Output the (X, Y) coordinate of the center of the cell containing the given text.  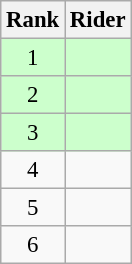
6 (33, 245)
Rank (33, 20)
1 (33, 58)
5 (33, 208)
3 (33, 133)
Rider (98, 20)
4 (33, 170)
2 (33, 95)
